Provide the [X, Y] coordinate of the cell's center where the given text is located.  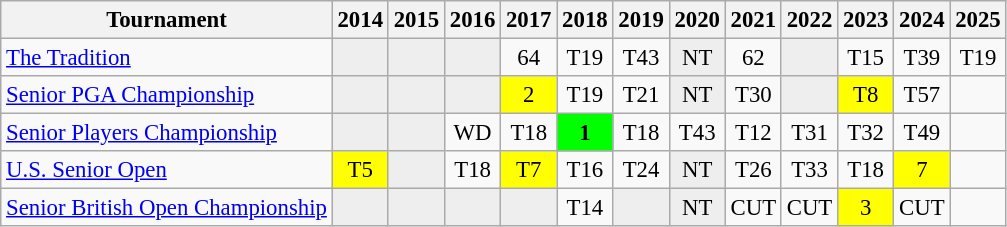
62 [753, 58]
3 [866, 208]
2021 [753, 20]
T16 [585, 170]
T7 [529, 170]
T21 [641, 95]
Senior Players Championship [166, 133]
2017 [529, 20]
T5 [360, 170]
2018 [585, 20]
T31 [809, 133]
T24 [641, 170]
2016 [472, 20]
T49 [922, 133]
2022 [809, 20]
T32 [866, 133]
T15 [866, 58]
2023 [866, 20]
WD [472, 133]
2015 [416, 20]
7 [922, 170]
The Tradition [166, 58]
Tournament [166, 20]
T12 [753, 133]
2 [529, 95]
T39 [922, 58]
1 [585, 133]
2019 [641, 20]
T8 [866, 95]
T26 [753, 170]
Senior British Open Championship [166, 208]
U.S. Senior Open [166, 170]
T30 [753, 95]
2024 [922, 20]
Senior PGA Championship [166, 95]
T57 [922, 95]
2014 [360, 20]
2025 [978, 20]
T33 [809, 170]
2020 [697, 20]
64 [529, 58]
T14 [585, 208]
